For the text-containing cell, return its midpoint in [X, Y] coordinate format. 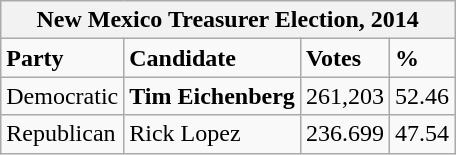
New Mexico Treasurer Election, 2014 [228, 20]
Party [62, 58]
Republican [62, 134]
52.46 [422, 96]
Votes [344, 58]
261,203 [344, 96]
Tim Eichenberg [212, 96]
Rick Lopez [212, 134]
% [422, 58]
236.699 [344, 134]
47.54 [422, 134]
Candidate [212, 58]
Democratic [62, 96]
